Output the [x, y] coordinate of the center of the cell containing the given text.  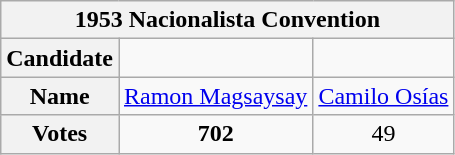
702 [215, 134]
1953 Nacionalista Convention [228, 20]
Candidate [60, 58]
Name [60, 96]
Ramon Magsaysay [215, 96]
Camilo Osías [384, 96]
49 [384, 134]
Votes [60, 134]
